Extract the (X, Y) coordinate from the center of the cell holding the provided text.  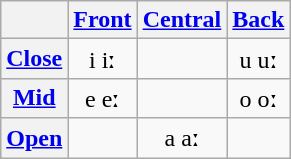
Open (34, 138)
Front (102, 20)
Back (258, 20)
o oː (258, 98)
i iː (102, 59)
Central (182, 20)
Mid (34, 98)
e eː (102, 98)
a aː (182, 138)
Close (34, 59)
u uː (258, 59)
